Scan for the cell matching the given text and deliver its (X, Y) coordinate at center. 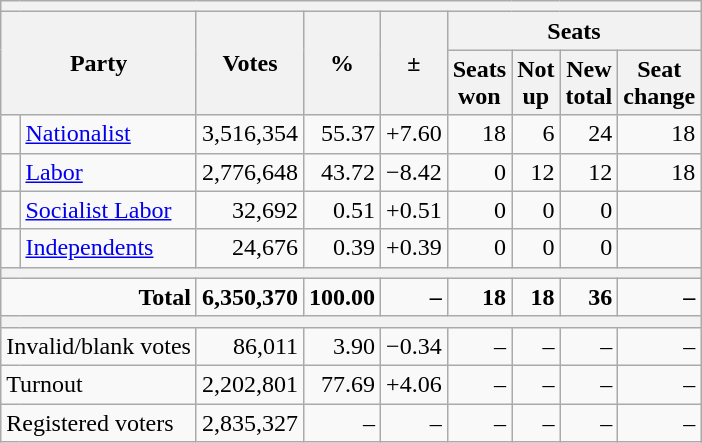
+4.06 (414, 384)
Votes (250, 64)
Seatchange (660, 82)
−0.34 (414, 346)
± (414, 64)
0.39 (342, 248)
+7.60 (414, 134)
Invalid/blank votes (99, 346)
86,011 (250, 346)
2,835,327 (250, 423)
0.51 (342, 210)
Registered voters (99, 423)
3.90 (342, 346)
Newtotal (589, 82)
6 (536, 134)
36 (589, 297)
Nationalist (108, 134)
Labor (108, 172)
43.72 (342, 172)
77.69 (342, 384)
Party (99, 64)
32,692 (250, 210)
+0.39 (414, 248)
3,516,354 (250, 134)
2,202,801 (250, 384)
Turnout (99, 384)
24,676 (250, 248)
2,776,648 (250, 172)
100.00 (342, 297)
% (342, 64)
+0.51 (414, 210)
Independents (108, 248)
55.37 (342, 134)
Socialist Labor (108, 210)
Seats (574, 31)
6,350,370 (250, 297)
−8.42 (414, 172)
24 (589, 134)
Seatswon (479, 82)
Notup (536, 82)
Total (99, 297)
